Detect which cell encompasses the target text, then output its (x, y) center coordinate. 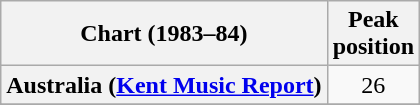
Chart (1983–84) (164, 34)
Peakposition (373, 34)
26 (373, 85)
Australia (Kent Music Report) (164, 85)
